Return the [x, y] coordinate for the center point of the cell that contains the specified text.  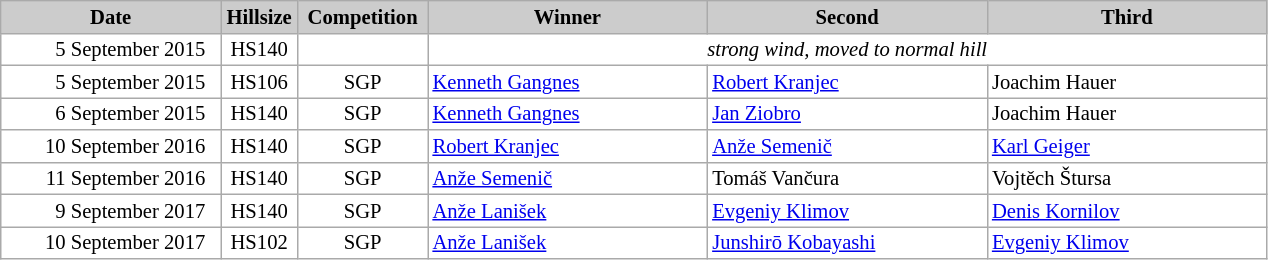
strong wind, moved to normal hill [848, 49]
Second [847, 16]
Vojtěch Štursa [1127, 178]
Karl Geiger [1127, 146]
Jan Ziobro [847, 113]
HS102 [258, 242]
Third [1127, 16]
HS106 [258, 81]
6 September 2015 [111, 113]
Tomáš Vančura [847, 178]
Denis Kornilov [1127, 210]
11 September 2016 [111, 178]
Date [111, 16]
Junshirō Kobayashi [847, 242]
10 September 2017 [111, 242]
10 September 2016 [111, 146]
Hillsize [258, 16]
Competition [363, 16]
9 September 2017 [111, 210]
Winner [568, 16]
